For the text-containing cell, return its midpoint in [X, Y] coordinate format. 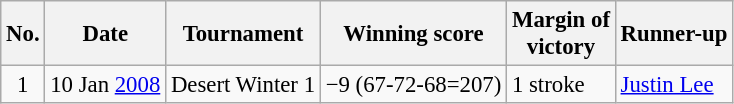
Desert Winter 1 [244, 85]
Justin Lee [674, 85]
Margin ofvictory [562, 34]
1 stroke [562, 85]
Date [106, 34]
No. [23, 34]
Runner-up [674, 34]
Tournament [244, 34]
Winning score [413, 34]
10 Jan 2008 [106, 85]
−9 (67-72-68=207) [413, 85]
1 [23, 85]
